From the cell containing the given text, extract its center point as (X, Y) coordinate. 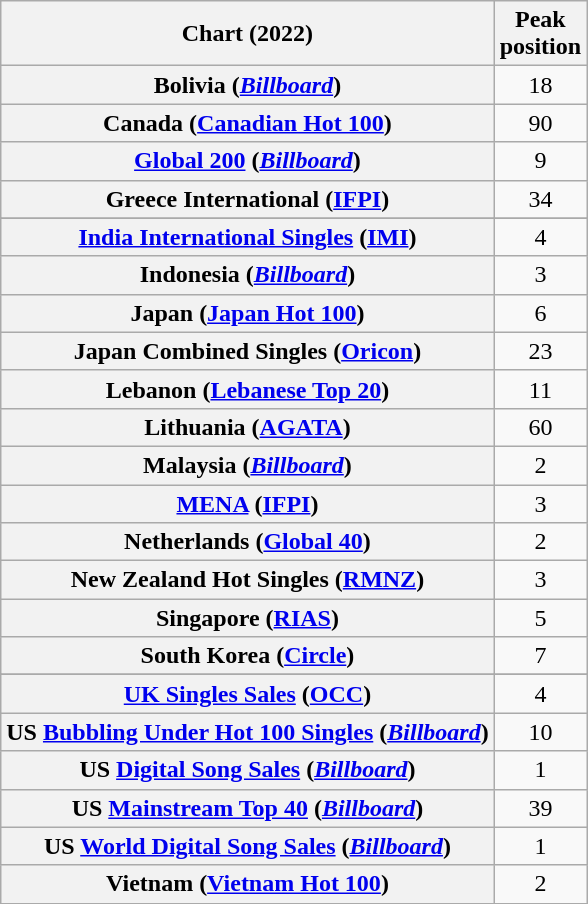
Malaysia (Billboard) (248, 465)
South Korea (Circle) (248, 656)
Peakposition (540, 34)
Greece International (IFPI) (248, 199)
US World Digital Song Sales (Billboard) (248, 846)
Bolivia (Billboard) (248, 85)
MENA (IFPI) (248, 503)
Japan Combined Singles (Oricon) (248, 351)
7 (540, 656)
Vietnam (Vietnam Hot 100) (248, 884)
Indonesia (Billboard) (248, 275)
39 (540, 808)
18 (540, 85)
23 (540, 351)
90 (540, 123)
6 (540, 313)
US Digital Song Sales (Billboard) (248, 770)
11 (540, 389)
Netherlands (Global 40) (248, 542)
60 (540, 427)
India International Singles (IMI) (248, 237)
New Zealand Hot Singles (RMNZ) (248, 580)
34 (540, 199)
Canada (Canadian Hot 100) (248, 123)
Singapore (RIAS) (248, 618)
Japan (Japan Hot 100) (248, 313)
Global 200 (Billboard) (248, 161)
Lebanon (Lebanese Top 20) (248, 389)
Lithuania (AGATA) (248, 427)
5 (540, 618)
UK Singles Sales (OCC) (248, 694)
9 (540, 161)
US Mainstream Top 40 (Billboard) (248, 808)
Chart (2022) (248, 34)
US Bubbling Under Hot 100 Singles (Billboard) (248, 732)
10 (540, 732)
